Locate the cell with the specified text and output its (X, Y) center coordinate. 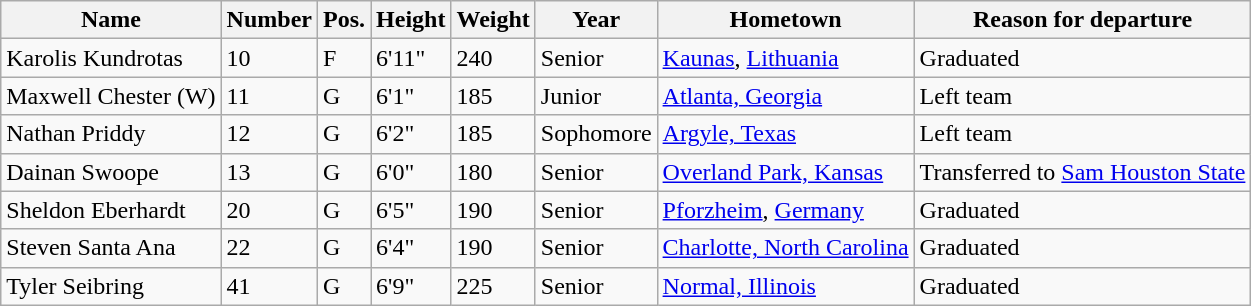
Weight (493, 20)
Year (596, 20)
Pos. (344, 20)
Transferred to Sam Houston State (1082, 172)
13 (269, 172)
Maxwell Chester (W) (111, 96)
6'4" (411, 248)
6'9" (411, 286)
180 (493, 172)
Dainan Swoope (111, 172)
240 (493, 58)
20 (269, 210)
Karolis Kundrotas (111, 58)
Sophomore (596, 134)
Reason for departure (1082, 20)
Atlanta, Georgia (786, 96)
Pforzheim, Germany (786, 210)
Normal, Illinois (786, 286)
225 (493, 286)
Charlotte, North Carolina (786, 248)
Nathan Priddy (111, 134)
Hometown (786, 20)
6'11" (411, 58)
Sheldon Eberhardt (111, 210)
Junior (596, 96)
Height (411, 20)
Argyle, Texas (786, 134)
6'0" (411, 172)
22 (269, 248)
Number (269, 20)
6'5" (411, 210)
F (344, 58)
Kaunas, Lithuania (786, 58)
Name (111, 20)
41 (269, 286)
6'2" (411, 134)
12 (269, 134)
11 (269, 96)
Steven Santa Ana (111, 248)
Overland Park, Kansas (786, 172)
Tyler Seibring (111, 286)
10 (269, 58)
6'1" (411, 96)
